Locate the cell with the specified text and output its (x, y) center coordinate. 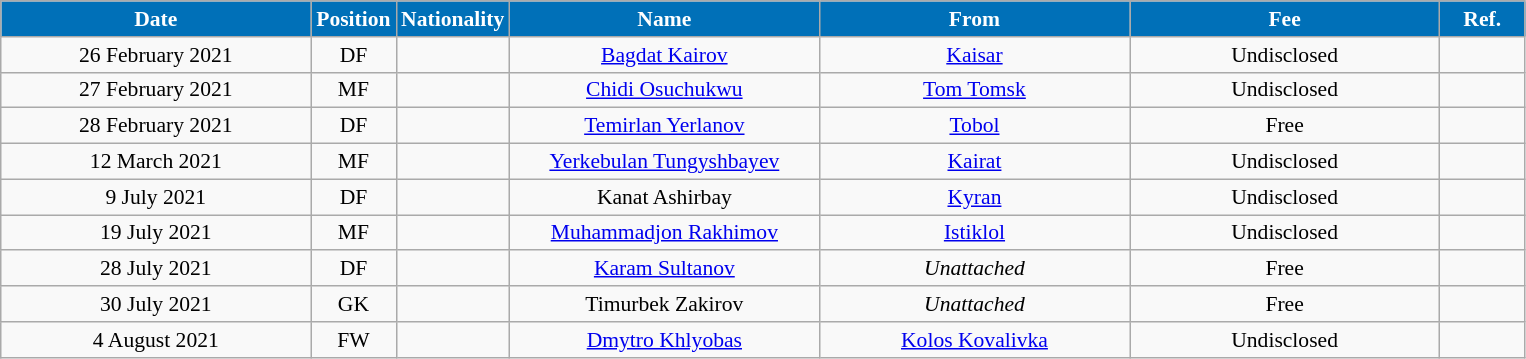
Temirlan Yerlanov (664, 126)
GK (354, 304)
28 July 2021 (156, 269)
Istiklol (974, 233)
FW (354, 340)
Kyran (974, 197)
19 July 2021 (156, 233)
Tobol (974, 126)
12 March 2021 (156, 162)
Date (156, 19)
Dmytro Khlyobas (664, 340)
Karam Sultanov (664, 269)
Position (354, 19)
Kaisar (974, 55)
Fee (1285, 19)
Kairat (974, 162)
Kolos Kovalivka (974, 340)
9 July 2021 (156, 197)
Name (664, 19)
Kanat Ashirbay (664, 197)
28 February 2021 (156, 126)
4 August 2021 (156, 340)
Muhammadjon Rakhimov (664, 233)
Tom Tomsk (974, 90)
Yerkebulan Tungyshbayev (664, 162)
Nationality (452, 19)
From (974, 19)
26 February 2021 (156, 55)
30 July 2021 (156, 304)
Ref. (1482, 19)
Chidi Osuchukwu (664, 90)
27 February 2021 (156, 90)
Timurbek Zakirov (664, 304)
Bagdat Kairov (664, 55)
